Pinpoint the cell where the given text exists, returning its (X, Y) midpoint coordinate. 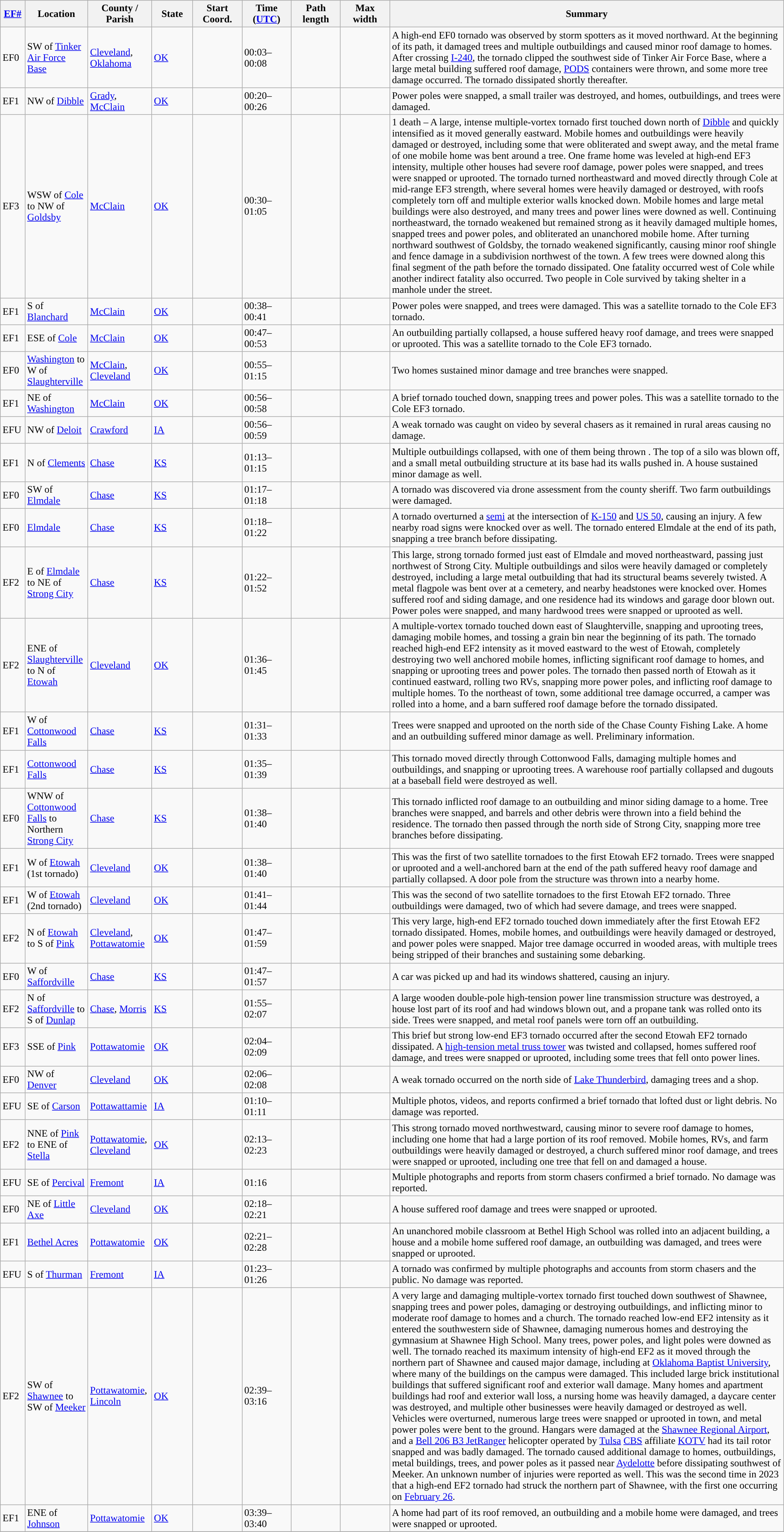
A car was picked up and had its windows shattered, causing an injury. (586, 976)
EF# (13, 14)
SW of Elmdale (56, 495)
WSW of Cole to NW of Goldsby (56, 206)
01:23–01:26 (266, 1275)
ENE of Slaughterville to N of Etowah (56, 665)
S of Thurman (56, 1275)
01:16 (266, 1182)
01:47–01:57 (266, 976)
NE of Washington (56, 403)
SW of Shawnee to SW of Meeker (56, 1396)
03:39–03:40 (266, 1518)
Location (56, 14)
02:13–02:23 (266, 1144)
Path length (316, 14)
01:31–01:33 (266, 731)
N of Saffordville to S of Dunlap (56, 1009)
Grady, McClain (120, 101)
A weak tornado was caught on video by several chasers as it remained in rural areas causing no damage. (586, 430)
W of Etowah (1st tornado) (56, 868)
Power poles were snapped, a small trailer was destroyed, and homes, outbuildings, and trees were damaged. (586, 101)
01:55–02:07 (266, 1009)
00:38–00:41 (266, 311)
Pottawatomie, Lincoln (120, 1396)
NE of Little Axe (56, 1209)
01:36–01:45 (266, 665)
02:21–02:28 (266, 1242)
00:20–00:26 (266, 101)
SW of Tinker Air Force Base (56, 57)
01:18–01:22 (266, 527)
Cleveland, Oklahoma (120, 57)
01:41–01:44 (266, 900)
Start Coord. (218, 14)
00:03–00:08 (266, 57)
ENE of Johnson (56, 1518)
A weak tornado occurred on the north side of Lake Thunderbird, damaging trees and a shop. (586, 1080)
Two homes sustained minor damage and tree branches were snapped. (586, 371)
County / Parish (120, 14)
W of Cottonwood Falls (56, 731)
Elmdale (56, 527)
NW of Denver (56, 1080)
W of Etowah (2nd tornado) (56, 900)
02:04–02:09 (266, 1047)
Cleveland, Pottawatomie (120, 938)
00:56–00:59 (266, 430)
01:10–01:11 (266, 1106)
Multiple photographs and reports from storm chasers confirmed a brief tornado. No damage was reported. (586, 1182)
A brief tornado touched down, snapping trees and power poles. This was a satellite tornado to the Cole EF3 tornado. (586, 403)
NNE of Pink to ENE of Stella (56, 1144)
State (172, 14)
SSE of Pink (56, 1047)
NW of Deloit (56, 430)
01:17–01:18 (266, 495)
01:35–01:39 (266, 769)
Max width (365, 14)
N of Clements (56, 462)
Chase, Morris (120, 1009)
02:18–02:21 (266, 1209)
Washington to W of Slaughterville (56, 371)
00:47–00:53 (266, 338)
01:13–01:15 (266, 462)
Pottawattamie (120, 1106)
Crawford (120, 430)
00:30–01:05 (266, 206)
Multiple photos, videos, and reports confirmed a brief tornado that lofted dust or light debris. No damage was reported. (586, 1106)
Bethel Acres (56, 1242)
Pottawatomie, Cleveland (120, 1144)
NW of Dibble (56, 101)
SE of Carson (56, 1106)
McClain, Cleveland (120, 371)
Summary (586, 14)
Power poles were snapped, and trees were damaged. This was a satellite tornado to the Cole EF3 tornado. (586, 311)
02:06–02:08 (266, 1080)
WNW of Cottonwood Falls to Northern Strong City (56, 819)
A home had part of its roof removed, an outbuilding and a mobile home were damaged, and trees were snapped or uprooted. (586, 1518)
W of Saffordville (56, 976)
01:22–01:52 (266, 582)
01:47–01:59 (266, 938)
02:39–03:16 (266, 1396)
00:56–00:58 (266, 403)
Time (UTC) (266, 14)
SE of Percival (56, 1182)
Cottonwood Falls (56, 769)
A tornado was discovered via drone assessment from the county sheriff. Two farm outbuildings were damaged. (586, 495)
S of Blanchard (56, 311)
00:55–01:15 (266, 371)
ESE of Cole (56, 338)
E of Elmdale to NE of Strong City (56, 582)
N of Etowah to S of Pink (56, 938)
A tornado was confirmed by multiple photographs and accounts from storm chasers and the public. No damage was reported. (586, 1275)
A house suffered roof damage and trees were snapped or uprooted. (586, 1209)
